Determine the (X, Y) coordinate at the center of the cell enclosing the given text.  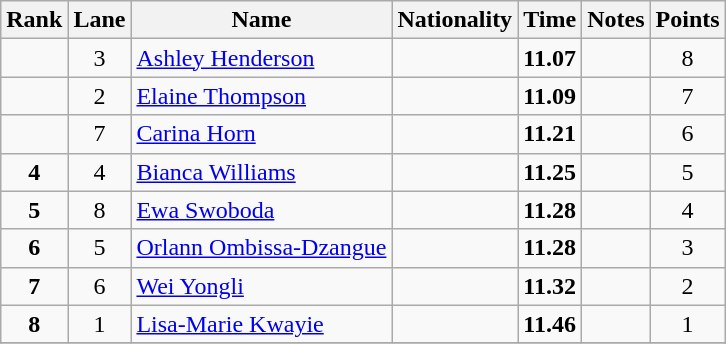
Carina Horn (262, 134)
Points (688, 20)
11.09 (550, 96)
11.07 (550, 58)
Ewa Swoboda (262, 210)
Nationality (455, 20)
11.21 (550, 134)
11.46 (550, 324)
Wei Yongli (262, 286)
Rank (34, 20)
Name (262, 20)
11.25 (550, 172)
11.32 (550, 286)
Orlann Ombissa-Dzangue (262, 248)
Notes (616, 20)
Elaine Thompson (262, 96)
Time (550, 20)
Lisa-Marie Kwayie (262, 324)
Lane (100, 20)
Bianca Williams (262, 172)
Ashley Henderson (262, 58)
